Find where the given text appears and provide that cell's center as (X, Y) coordinate. 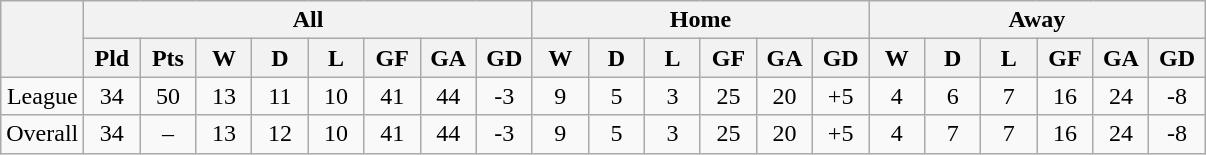
6 (953, 96)
12 (280, 134)
Home (700, 20)
– (168, 134)
Away (1037, 20)
50 (168, 96)
League (42, 96)
11 (280, 96)
All (308, 20)
Overall (42, 134)
Pld (112, 58)
Pts (168, 58)
